Provide the (X, Y) coordinate of the cell's center where the given text is located.  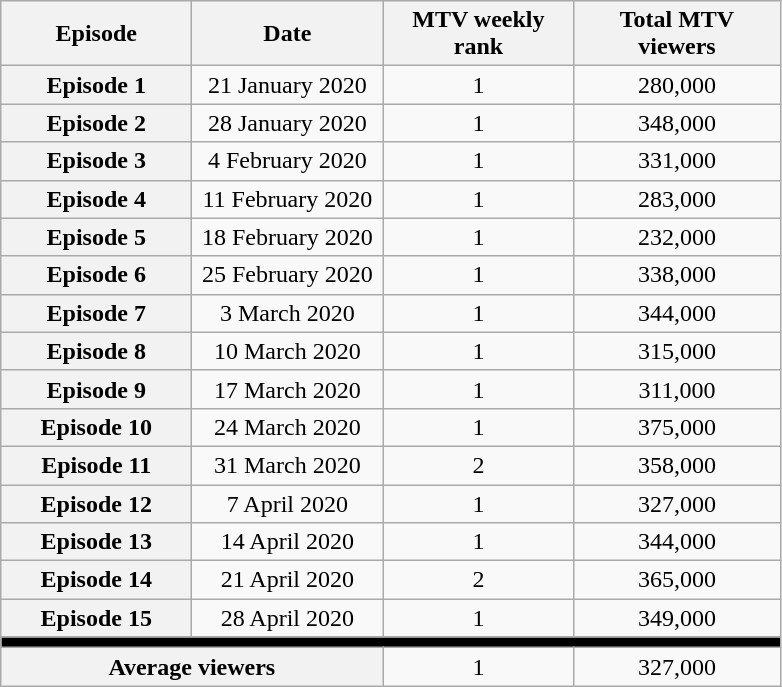
4 February 2020 (288, 161)
365,000 (677, 580)
Episode 2 (96, 123)
280,000 (677, 85)
MTV weekly rank (478, 34)
21 April 2020 (288, 580)
375,000 (677, 427)
10 March 2020 (288, 351)
Episode (96, 34)
Episode 11 (96, 465)
Episode 8 (96, 351)
283,000 (677, 199)
14 April 2020 (288, 542)
Episode 6 (96, 275)
Episode 15 (96, 618)
232,000 (677, 237)
3 March 2020 (288, 313)
331,000 (677, 161)
Episode 14 (96, 580)
Episode 1 (96, 85)
Episode 9 (96, 389)
Average viewers (192, 667)
Episode 13 (96, 542)
21 January 2020 (288, 85)
311,000 (677, 389)
25 February 2020 (288, 275)
Episode 5 (96, 237)
28 April 2020 (288, 618)
Total MTV viewers (677, 34)
24 March 2020 (288, 427)
338,000 (677, 275)
Date (288, 34)
18 February 2020 (288, 237)
Episode 12 (96, 503)
348,000 (677, 123)
31 March 2020 (288, 465)
358,000 (677, 465)
11 February 2020 (288, 199)
Episode 7 (96, 313)
Episode 10 (96, 427)
7 April 2020 (288, 503)
17 March 2020 (288, 389)
28 January 2020 (288, 123)
349,000 (677, 618)
Episode 3 (96, 161)
315,000 (677, 351)
Episode 4 (96, 199)
